Find where the given text appears and provide that cell's center as [X, Y] coordinate. 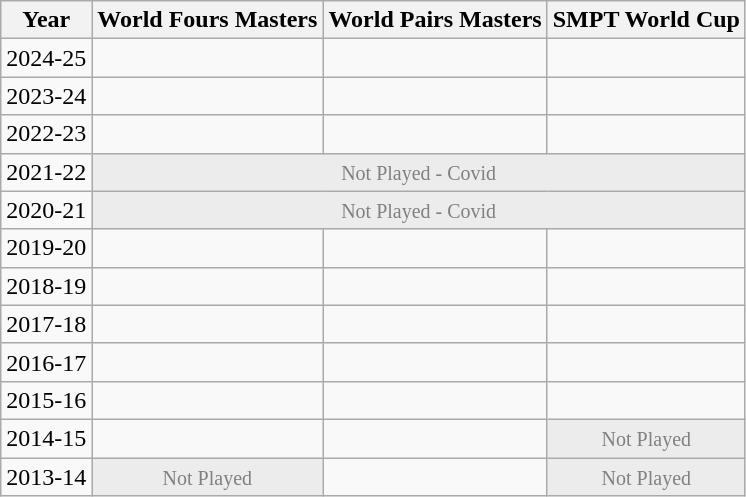
2022-23 [46, 134]
2019-20 [46, 248]
SMPT World Cup [646, 20]
2016-17 [46, 362]
2023-24 [46, 96]
World Fours Masters [208, 20]
Year [46, 20]
2014-15 [46, 438]
2020-21 [46, 210]
2021-22 [46, 172]
2015-16 [46, 400]
World Pairs Masters [435, 20]
2017-18 [46, 324]
2018-19 [46, 286]
2024-25 [46, 58]
2013-14 [46, 477]
